Pinpoint the cell where the given text exists, returning its (x, y) midpoint coordinate. 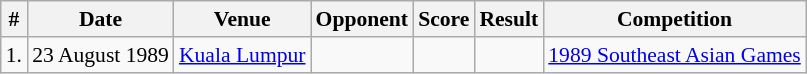
Date (100, 19)
1989 Southeast Asian Games (674, 55)
1. (14, 55)
# (14, 19)
23 August 1989 (100, 55)
Opponent (362, 19)
Kuala Lumpur (242, 55)
Venue (242, 19)
Score (444, 19)
Competition (674, 19)
Result (508, 19)
